Identify which cell holds the provided text, then report its (X, Y) central coordinate. 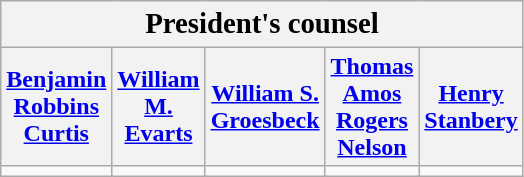
Benjamin Robbins Curtis (56, 106)
Henry Stanbery (471, 106)
Thomas Amos Rogers Nelson (372, 106)
President's counsel (262, 24)
William S. Groesbeck (265, 106)
William M. Evarts (158, 106)
